Scan for the cell matching the given text and deliver its (x, y) coordinate at center. 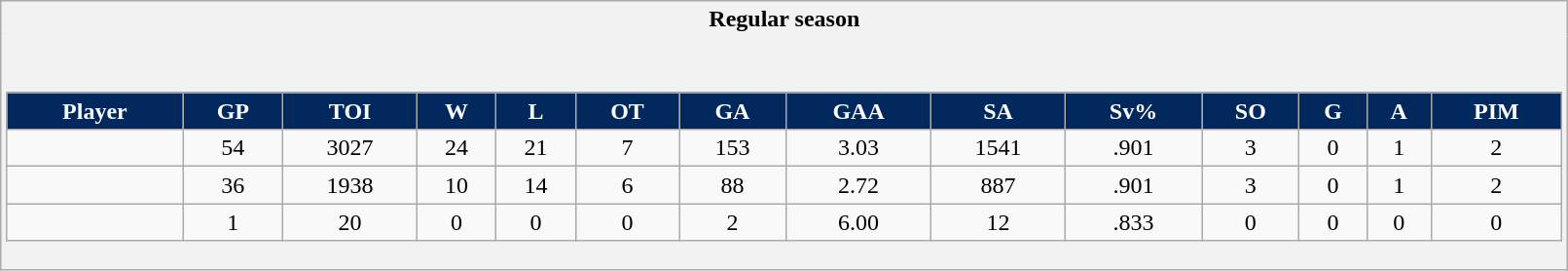
1541 (999, 148)
14 (536, 185)
6 (627, 185)
54 (234, 148)
Player (95, 111)
20 (350, 222)
12 (999, 222)
GP (234, 111)
6.00 (858, 222)
Regular season (784, 19)
21 (536, 148)
A (1399, 111)
PIM (1496, 111)
887 (999, 185)
OT (627, 111)
153 (732, 148)
3.03 (858, 148)
1938 (350, 185)
SA (999, 111)
W (456, 111)
24 (456, 148)
G (1333, 111)
GAA (858, 111)
.833 (1133, 222)
36 (234, 185)
7 (627, 148)
2.72 (858, 185)
88 (732, 185)
3027 (350, 148)
L (536, 111)
SO (1251, 111)
TOI (350, 111)
Sv% (1133, 111)
10 (456, 185)
GA (732, 111)
